Return (X, Y) of the center of cell containing provided text 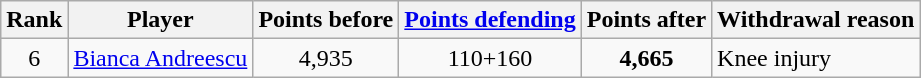
4,935 (326, 58)
4,665 (646, 58)
Points defending (490, 20)
Points after (646, 20)
Points before (326, 20)
Withdrawal reason (816, 20)
110+160 (490, 58)
Player (160, 20)
6 (34, 58)
Bianca Andreescu (160, 58)
Knee injury (816, 58)
Rank (34, 20)
